Identify which cell holds the provided text, then report its (X, Y) central coordinate. 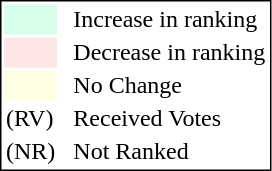
Decrease in ranking (170, 53)
Increase in ranking (170, 19)
No Change (170, 85)
Not Ranked (170, 151)
Received Votes (170, 119)
(RV) (30, 119)
(NR) (30, 151)
